Detect which cell encompasses the target text, then output its [x, y] center coordinate. 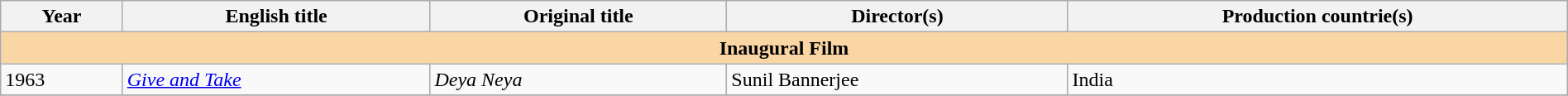
Inaugural Film [784, 48]
India [1317, 79]
Year [61, 17]
Original title [579, 17]
English title [276, 17]
1963 [61, 79]
Sunil Bannerjee [897, 79]
Production countrie(s) [1317, 17]
Give and Take [276, 79]
Director(s) [897, 17]
Deya Neya [579, 79]
